Extract the [x, y] coordinate from the center of the cell holding the provided text.  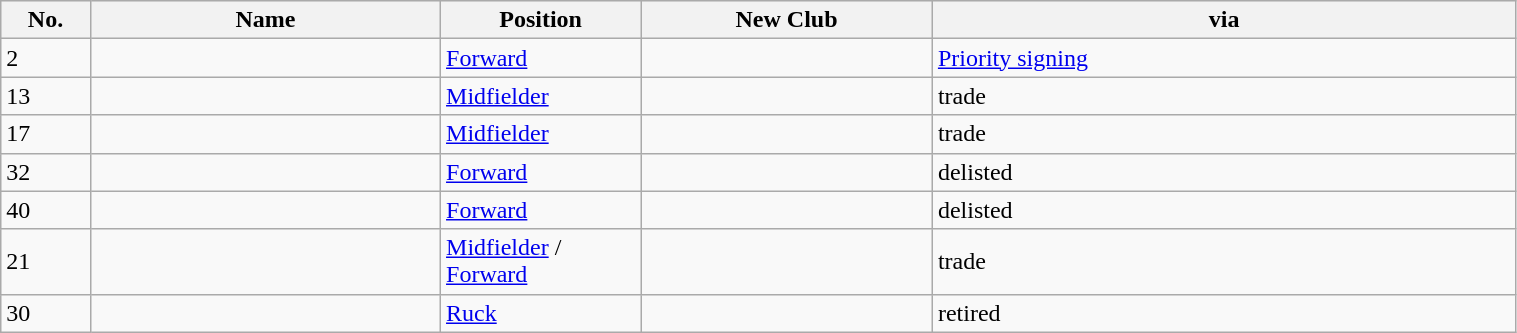
Ruck [541, 313]
21 [46, 262]
2 [46, 58]
via [1224, 20]
32 [46, 172]
Position [541, 20]
Midfielder / Forward [541, 262]
Priority signing [1224, 58]
40 [46, 210]
Name [265, 20]
No. [46, 20]
13 [46, 96]
30 [46, 313]
retired [1224, 313]
17 [46, 134]
New Club [787, 20]
